Search for the cell housing the specified text and yield its (X, Y) center coordinate. 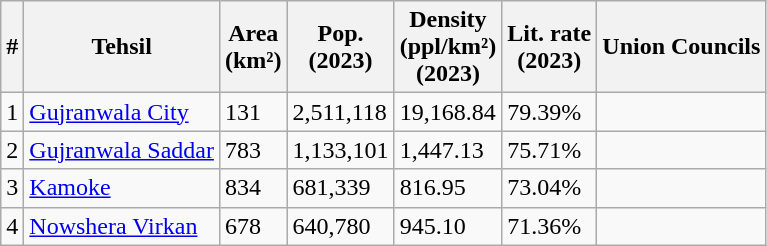
Gujranwala Saddar (122, 150)
1,447.13 (448, 150)
1,133,101 (340, 150)
816.95 (448, 188)
Nowshera Virkan (122, 226)
75.71% (550, 150)
681,339 (340, 188)
3 (12, 188)
1 (12, 112)
# (12, 47)
Area(km²) (253, 47)
2,511,118 (340, 112)
19,168.84 (448, 112)
79.39% (550, 112)
678 (253, 226)
834 (253, 188)
71.36% (550, 226)
Density(ppl/km²)(2023) (448, 47)
Union Councils (682, 47)
783 (253, 150)
Lit. rate(2023) (550, 47)
4 (12, 226)
Tehsil (122, 47)
Gujranwala City (122, 112)
Pop.(2023) (340, 47)
640,780 (340, 226)
131 (253, 112)
Kamoke (122, 188)
945.10 (448, 226)
73.04% (550, 188)
2 (12, 150)
